Identify which cell holds the provided text, then report its (X, Y) central coordinate. 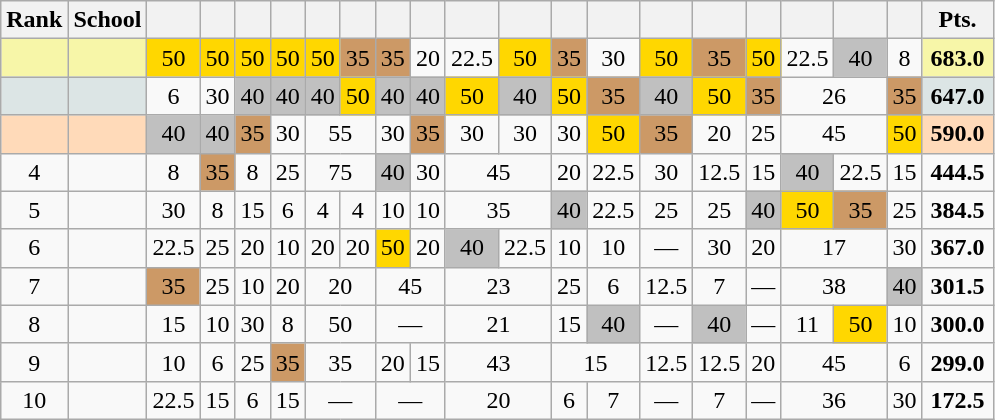
647.0 (958, 96)
55 (340, 134)
21 (498, 324)
75 (340, 172)
590.0 (958, 134)
43 (498, 362)
299.0 (958, 362)
Rank (34, 20)
9 (34, 362)
17 (834, 248)
301.5 (958, 286)
23 (498, 286)
11 (808, 324)
Pts. (958, 20)
683.0 (958, 58)
384.5 (958, 210)
26 (834, 96)
444.5 (958, 172)
300.0 (958, 324)
36 (834, 400)
5 (34, 210)
38 (834, 286)
School (108, 20)
172.5 (958, 400)
367.0 (958, 248)
